Determine the [X, Y] coordinate at the center of the cell enclosing the given text.  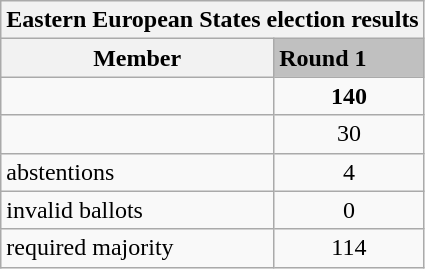
invalid ballots [138, 210]
Eastern European States election results [212, 20]
Round 1 [350, 58]
30 [350, 134]
Member [138, 58]
0 [350, 210]
required majority [138, 248]
4 [350, 172]
114 [350, 248]
140 [350, 96]
abstentions [138, 172]
